Extract the (x, y) coordinate from the center of the cell holding the provided text.  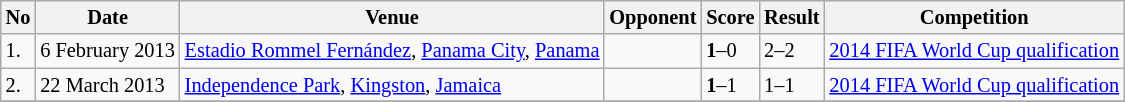
Venue (392, 17)
Independence Park, Kingston, Jamaica (392, 85)
Result (792, 17)
6 February 2013 (107, 51)
Opponent (652, 17)
22 March 2013 (107, 85)
Score (730, 17)
No (18, 17)
1–0 (730, 51)
Estadio Rommel Fernández, Panama City, Panama (392, 51)
2–2 (792, 51)
2. (18, 85)
1. (18, 51)
Date (107, 17)
Competition (974, 17)
